Output the (x, y) coordinate of the center of the cell containing the given text.  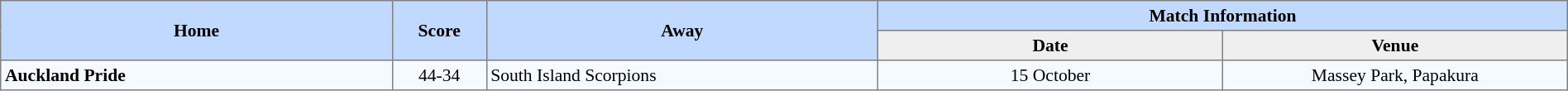
15 October (1050, 75)
Away (682, 31)
South Island Scorpions (682, 75)
44-34 (439, 75)
Auckland Pride (197, 75)
Venue (1394, 45)
Date (1050, 45)
Home (197, 31)
Match Information (1223, 16)
Massey Park, Papakura (1394, 75)
Score (439, 31)
